Extract the [x, y] coordinate from the center of the cell holding the provided text.  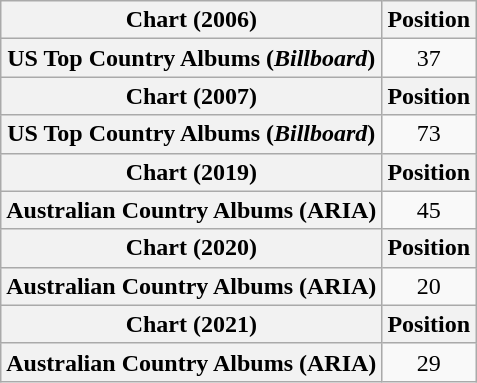
29 [429, 362]
Chart (2021) [192, 324]
20 [429, 286]
73 [429, 134]
Chart (2020) [192, 248]
Chart (2006) [192, 20]
45 [429, 210]
Chart (2007) [192, 96]
37 [429, 58]
Chart (2019) [192, 172]
